Return the (x, y) coordinate for the center point of the cell that contains the specified text.  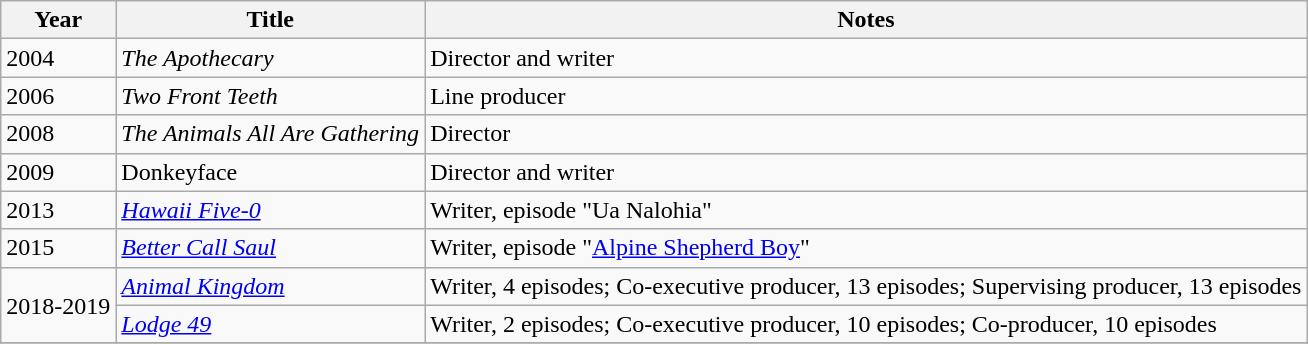
Donkeyface (270, 172)
Title (270, 20)
Notes (866, 20)
Better Call Saul (270, 248)
Writer, episode "Ua Nalohia" (866, 210)
Writer, 2 episodes; Co-executive producer, 10 episodes; Co-producer, 10 episodes (866, 324)
2009 (58, 172)
2013 (58, 210)
2008 (58, 134)
Animal Kingdom (270, 286)
The Animals All Are Gathering (270, 134)
The Apothecary (270, 58)
Year (58, 20)
Line producer (866, 96)
2006 (58, 96)
2018-2019 (58, 305)
Writer, 4 episodes; Co-executive producer, 13 episodes; Supervising producer, 13 episodes (866, 286)
Lodge 49 (270, 324)
Director (866, 134)
2015 (58, 248)
2004 (58, 58)
Writer, episode "Alpine Shepherd Boy" (866, 248)
Two Front Teeth (270, 96)
Hawaii Five-0 (270, 210)
